Detect which cell encompasses the target text, then output its [X, Y] center coordinate. 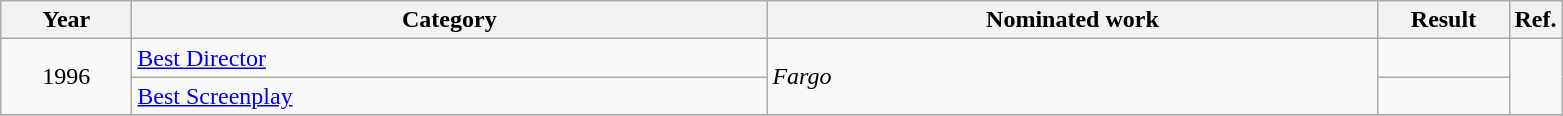
Result [1444, 20]
Best Screenplay [450, 96]
Ref. [1536, 20]
Best Director [450, 58]
1996 [66, 77]
Nominated work [1072, 20]
Fargo [1072, 77]
Year [66, 20]
Category [450, 20]
